Locate the cell with the specified text and output its (x, y) center coordinate. 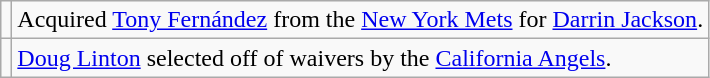
Doug Linton selected off of waivers by the California Angels. (360, 58)
Acquired Tony Fernández from the New York Mets for Darrin Jackson. (360, 20)
